Provide the [X, Y] coordinate of the cell's center where the given text is located.  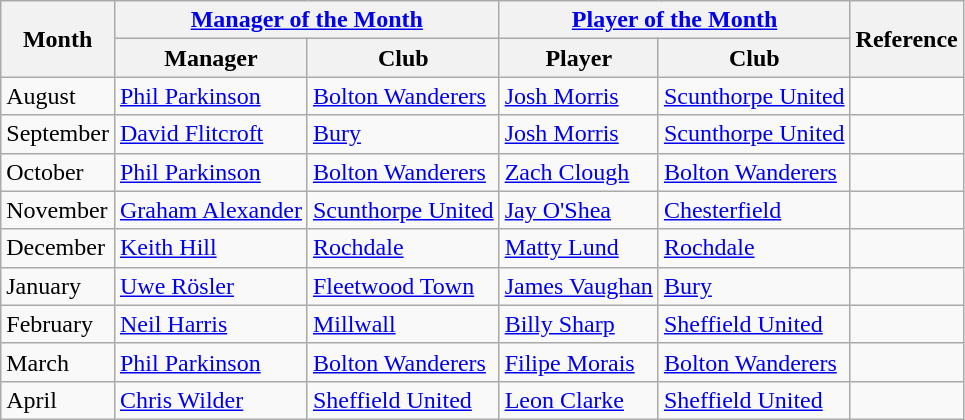
September [58, 134]
Zach Clough [578, 172]
January [58, 286]
Millwall [403, 324]
Reference [906, 39]
August [58, 96]
Player of the Month [674, 20]
Keith Hill [210, 248]
Leon Clarke [578, 400]
February [58, 324]
Graham Alexander [210, 210]
David Flitcroft [210, 134]
Manager [210, 58]
March [58, 362]
Chesterfield [754, 210]
Chris Wilder [210, 400]
Month [58, 39]
James Vaughan [578, 286]
Billy Sharp [578, 324]
Manager of the Month [306, 20]
Jay O'Shea [578, 210]
Matty Lund [578, 248]
Filipe Morais [578, 362]
Player [578, 58]
April [58, 400]
Uwe Rösler [210, 286]
Fleetwood Town [403, 286]
November [58, 210]
October [58, 172]
Neil Harris [210, 324]
December [58, 248]
